Locate the cell with the specified text and output its [x, y] center coordinate. 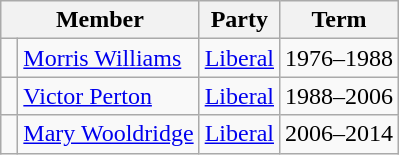
Term [340, 20]
Mary Wooldridge [108, 134]
2006–2014 [340, 134]
1976–1988 [340, 58]
Member [100, 20]
Morris Williams [108, 58]
1988–2006 [340, 96]
Victor Perton [108, 96]
Party [239, 20]
